Provide the [x, y] coordinate of the cell's center where the given text is located.  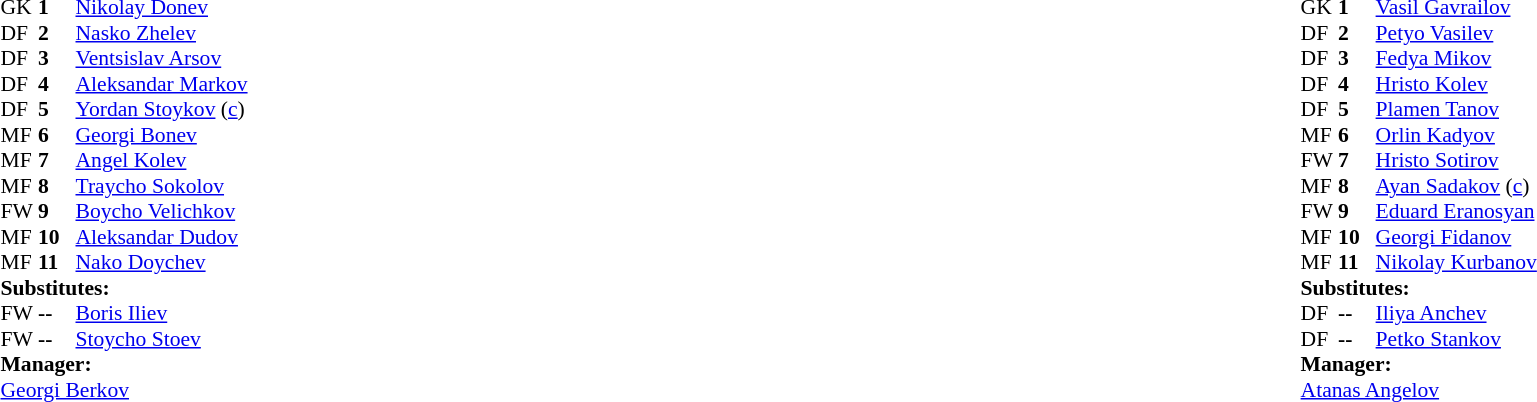
Yordan Stoykov (c) [162, 109]
Stoycho Stoev [162, 339]
Petko Stankov [1456, 339]
Eduard Eranosyan [1456, 211]
Boris Iliev [162, 313]
Georgi Fidanov [1456, 237]
Nasko Zhelev [162, 33]
Plamen Tanov [1456, 109]
Petyo Vasilev [1456, 33]
Angel Kolev [162, 161]
Georgi Bonev [162, 135]
Iliya Anchev [1456, 313]
Nako Doychev [162, 263]
Ventsislav Arsov [162, 59]
Traycho Sokolov [162, 186]
Hristo Kolev [1456, 84]
Hristo Sotirov [1456, 161]
Nikolay Kurbanov [1456, 263]
Aleksandar Markov [162, 84]
Boycho Velichkov [162, 211]
Fedya Mikov [1456, 59]
Orlin Kadyov [1456, 135]
Ayan Sadakov (c) [1456, 186]
Aleksandar Dudov [162, 237]
